For the text-containing cell, return its midpoint in (x, y) coordinate format. 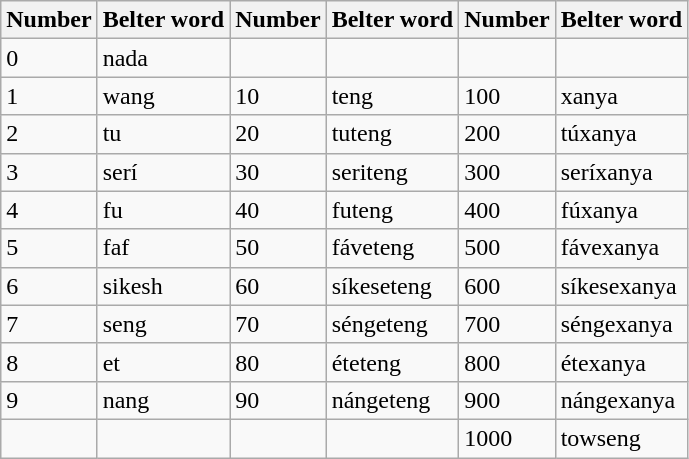
síkeseteng (392, 286)
8 (49, 362)
40 (278, 210)
60 (278, 286)
30 (278, 172)
900 (507, 400)
wang (164, 96)
700 (507, 324)
fu (164, 210)
xanya (622, 96)
400 (507, 210)
800 (507, 362)
7 (49, 324)
5 (49, 248)
tu (164, 134)
1 (49, 96)
90 (278, 400)
500 (507, 248)
futeng (392, 210)
towseng (622, 438)
nada (164, 58)
80 (278, 362)
nang (164, 400)
3 (49, 172)
4 (49, 210)
2 (49, 134)
200 (507, 134)
nángeteng (392, 400)
9 (49, 400)
seríxanya (622, 172)
70 (278, 324)
fúxanya (622, 210)
et (164, 362)
serí (164, 172)
seriteng (392, 172)
seng (164, 324)
300 (507, 172)
1000 (507, 438)
étexanya (622, 362)
100 (507, 96)
fáveteng (392, 248)
síkesexanya (622, 286)
túxanya (622, 134)
0 (49, 58)
6 (49, 286)
séngexanya (622, 324)
teng (392, 96)
10 (278, 96)
sikesh (164, 286)
faf (164, 248)
20 (278, 134)
tuteng (392, 134)
nángexanya (622, 400)
fávexanya (622, 248)
séngeteng (392, 324)
éteteng (392, 362)
50 (278, 248)
600 (507, 286)
